Find where the given text appears and provide that cell's center as (X, Y) coordinate. 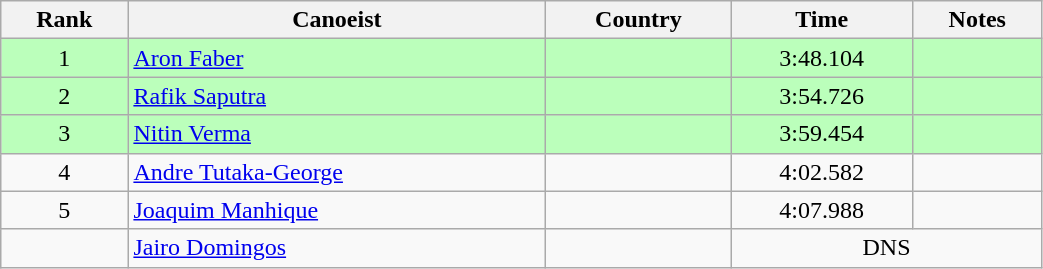
Rank (64, 20)
DNS (886, 248)
4 (64, 172)
1 (64, 58)
Aron Faber (337, 58)
3 (64, 134)
Andre Tutaka-George (337, 172)
4:07.988 (822, 210)
3:48.104 (822, 58)
Country (638, 20)
Jairo Domingos (337, 248)
Nitin Verma (337, 134)
3:59.454 (822, 134)
Rafik Saputra (337, 96)
2 (64, 96)
Canoeist (337, 20)
Time (822, 20)
Joaquim Manhique (337, 210)
3:54.726 (822, 96)
Notes (977, 20)
4:02.582 (822, 172)
5 (64, 210)
